Search for the cell housing the specified text and yield its [X, Y] center coordinate. 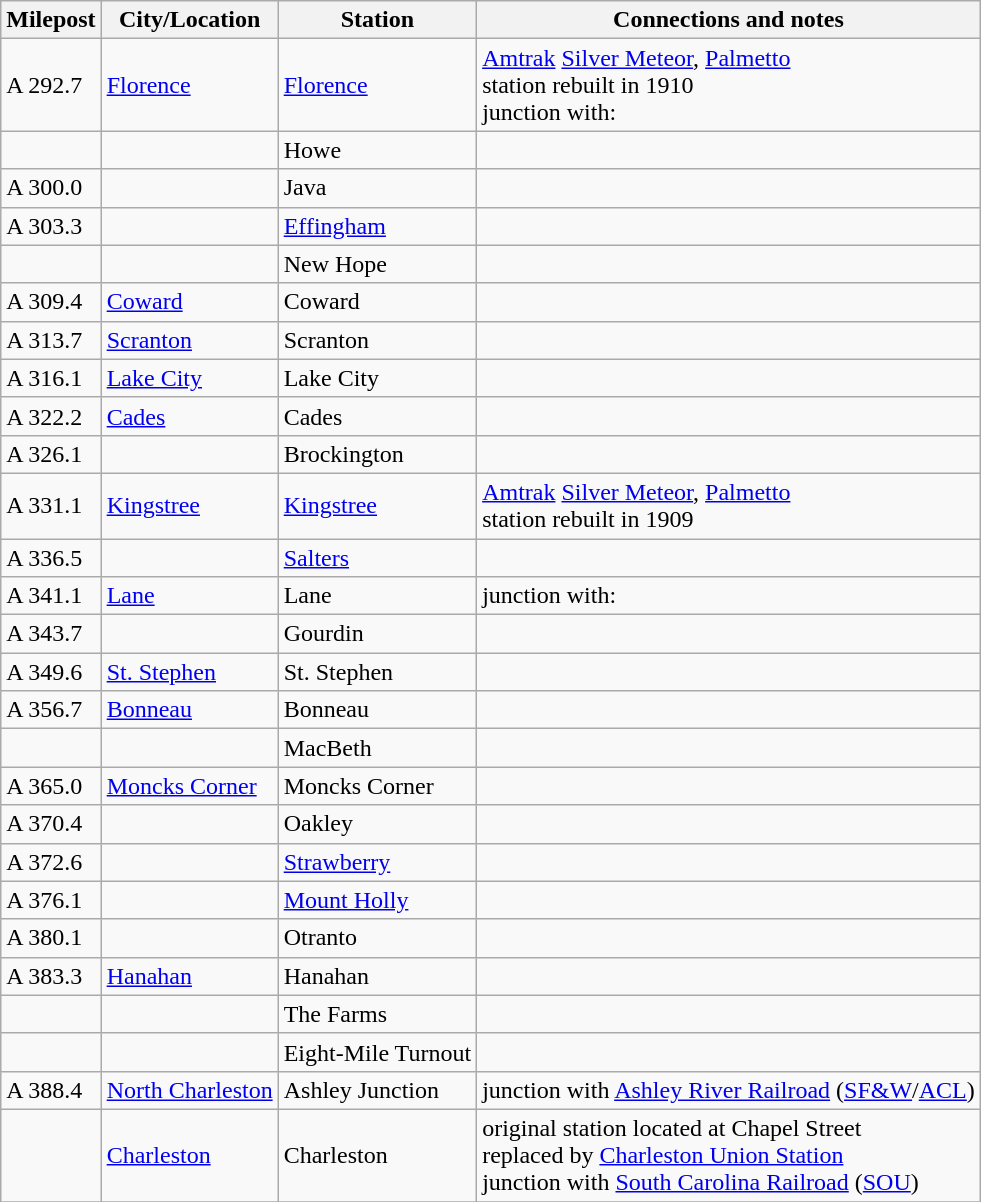
Effingham [377, 226]
A 383.3 [51, 976]
original station located at Chapel Streetreplaced by Charleston Union Stationjunction with South Carolina Railroad (SOU) [729, 1155]
A 370.4 [51, 824]
Ashley Junction [377, 1090]
junction with: [729, 596]
A 331.1 [51, 506]
Salters [377, 557]
A 388.4 [51, 1090]
A 343.7 [51, 634]
A 313.7 [51, 340]
Amtrak Silver Meteor, Palmettostation rebuilt in 1910junction with: [729, 85]
Otranto [377, 938]
A 380.1 [51, 938]
A 365.0 [51, 786]
Eight-Mile Turnout [377, 1052]
Brockington [377, 454]
A 309.4 [51, 302]
New Hope [377, 264]
Milepost [51, 20]
Connections and notes [729, 20]
MacBeth [377, 748]
Java [377, 188]
Howe [377, 150]
A 300.0 [51, 188]
Oakley [377, 824]
Strawberry [377, 862]
A 341.1 [51, 596]
A 372.6 [51, 862]
A 349.6 [51, 672]
A 356.7 [51, 710]
The Farms [377, 1014]
City/Location [190, 20]
A 322.2 [51, 416]
Mount Holly [377, 900]
A 316.1 [51, 378]
junction with Ashley River Railroad (SF&W/ACL) [729, 1090]
A 326.1 [51, 454]
North Charleston [190, 1090]
A 376.1 [51, 900]
Gourdin [377, 634]
Amtrak Silver Meteor, Palmettostation rebuilt in 1909 [729, 506]
A 336.5 [51, 557]
A 303.3 [51, 226]
Station [377, 20]
A 292.7 [51, 85]
